Locate the cell with the specified text and output its [x, y] center coordinate. 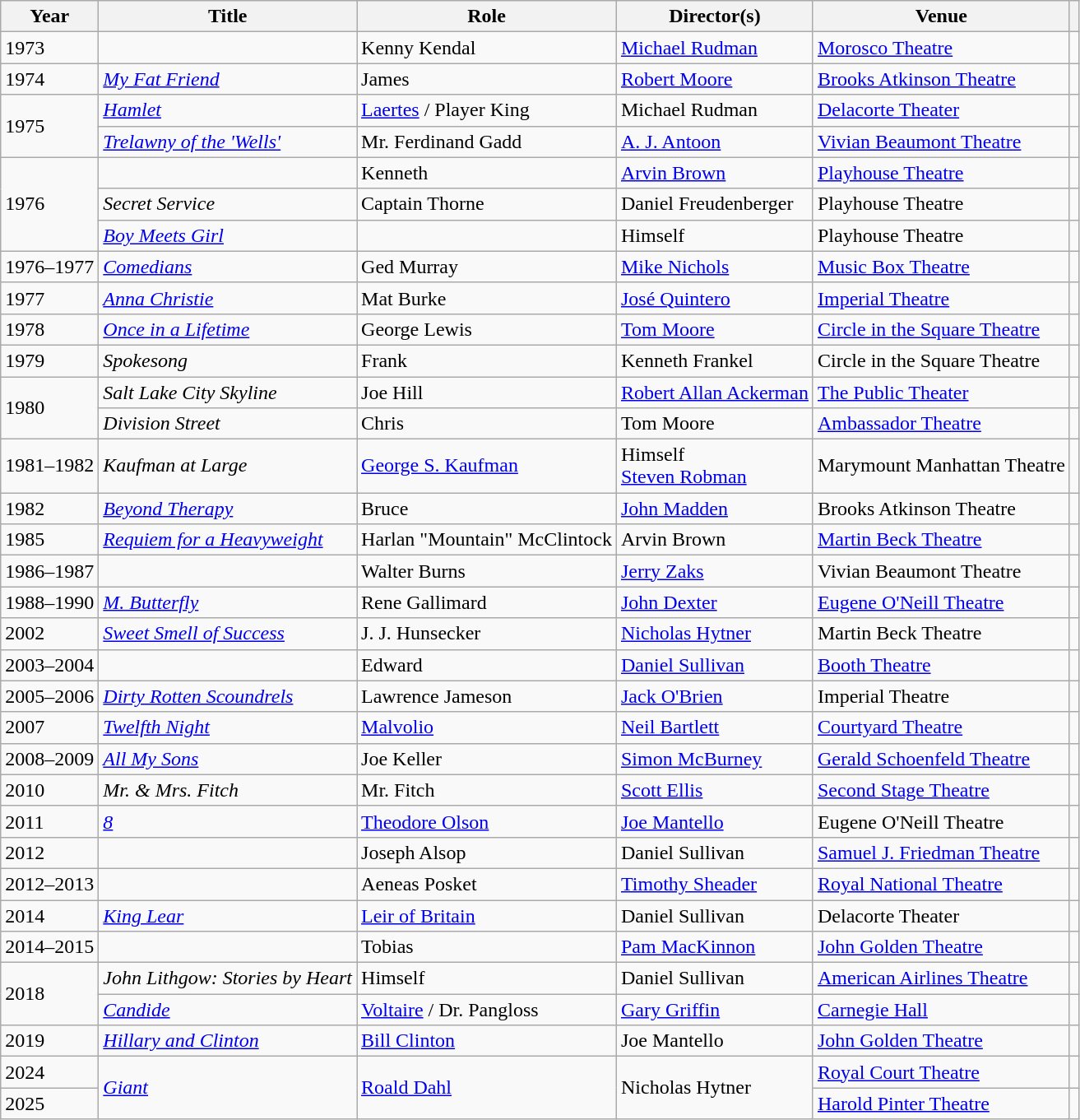
Gary Griffin [714, 1010]
2019 [49, 1041]
King Lear [228, 916]
Voltaire / Dr. Pangloss [487, 1010]
2003–2004 [49, 665]
2012–2013 [49, 884]
Hamlet [228, 110]
2014 [49, 916]
Lawrence Jameson [487, 696]
George Lewis [487, 329]
Kenny Kendal [487, 48]
All My Sons [228, 759]
2024 [49, 1072]
1982 [49, 509]
Spokesong [228, 360]
Venue [941, 16]
Timothy Sheader [714, 884]
Kenneth Frankel [714, 360]
Mr. Ferdinand Gadd [487, 142]
Boy Meets Girl [228, 235]
Pam MacKinnon [714, 947]
Sweet Smell of Success [228, 634]
Ambassador Theatre [941, 424]
1985 [49, 540]
Beyond Therapy [228, 509]
1974 [49, 79]
1981–1982 [49, 466]
M. Butterfly [228, 602]
Title [228, 16]
2008–2009 [49, 759]
1973 [49, 48]
Kaufman at Large [228, 466]
1977 [49, 298]
2002 [49, 634]
Marymount Manhattan Theatre [941, 466]
Frank [487, 360]
Trelawny of the 'Wells' [228, 142]
James [487, 79]
Role [487, 16]
Harlan "Mountain" McClintock [487, 540]
J. J. Hunsecker [487, 634]
2025 [49, 1104]
1980 [49, 408]
Joe Keller [487, 759]
1979 [49, 360]
1986–1987 [49, 571]
My Fat Friend [228, 79]
Twelfth Night [228, 727]
John Lithgow: Stories by Heart [228, 978]
Morosco Theatre [941, 48]
Once in a Lifetime [228, 329]
Theodore Olson [487, 821]
Secret Service [228, 204]
American Airlines Theatre [941, 978]
Booth Theatre [941, 665]
Rene Gallimard [487, 602]
2007 [49, 727]
Kenneth [487, 173]
Division Street [228, 424]
Mike Nichols [714, 267]
2010 [49, 790]
1975 [49, 126]
Second Stage Theatre [941, 790]
Joseph Alsop [487, 853]
Scott Ellis [714, 790]
Mat Burke [487, 298]
Royal National Theatre [941, 884]
Royal Court Theatre [941, 1072]
José Quintero [714, 298]
Gerald Schoenfeld Theatre [941, 759]
Music Box Theatre [941, 267]
1988–1990 [49, 602]
2011 [49, 821]
Year [49, 16]
Aeneas Posket [487, 884]
Anna Christie [228, 298]
Captain Thorne [487, 204]
Giant [228, 1088]
Roald Dahl [487, 1088]
Mr. & Mrs. Fitch [228, 790]
Simon McBurney [714, 759]
2014–2015 [49, 947]
Director(s) [714, 16]
Comedians [228, 267]
Bruce [487, 509]
Robert Allan Ackerman [714, 393]
Mr. Fitch [487, 790]
Chris [487, 424]
Bill Clinton [487, 1041]
1976–1977 [49, 267]
Dirty Rotten Scoundrels [228, 696]
Malvolio [487, 727]
Leir of Britain [487, 916]
Robert Moore [714, 79]
Hillary and Clinton [228, 1041]
2012 [49, 853]
2018 [49, 994]
George S. Kaufman [487, 466]
HimselfSteven Robman [714, 466]
Tobias [487, 947]
John Madden [714, 509]
Jack O'Brien [714, 696]
1976 [49, 204]
Daniel Freudenberger [714, 204]
Salt Lake City Skyline [228, 393]
Samuel J. Friedman Theatre [941, 853]
Carnegie Hall [941, 1010]
Courtyard Theatre [941, 727]
John Dexter [714, 602]
Candide [228, 1010]
Requiem for a Heavyweight [228, 540]
2005–2006 [49, 696]
The Public Theater [941, 393]
Jerry Zaks [714, 571]
Harold Pinter Theatre [941, 1104]
1978 [49, 329]
Neil Bartlett [714, 727]
Laertes / Player King [487, 110]
A. J. Antoon [714, 142]
Edward [487, 665]
Joe Hill [487, 393]
8 [228, 821]
Ged Murray [487, 267]
Walter Burns [487, 571]
